Capture the cell that displays the provided text and extract its (x, y) central coordinate. 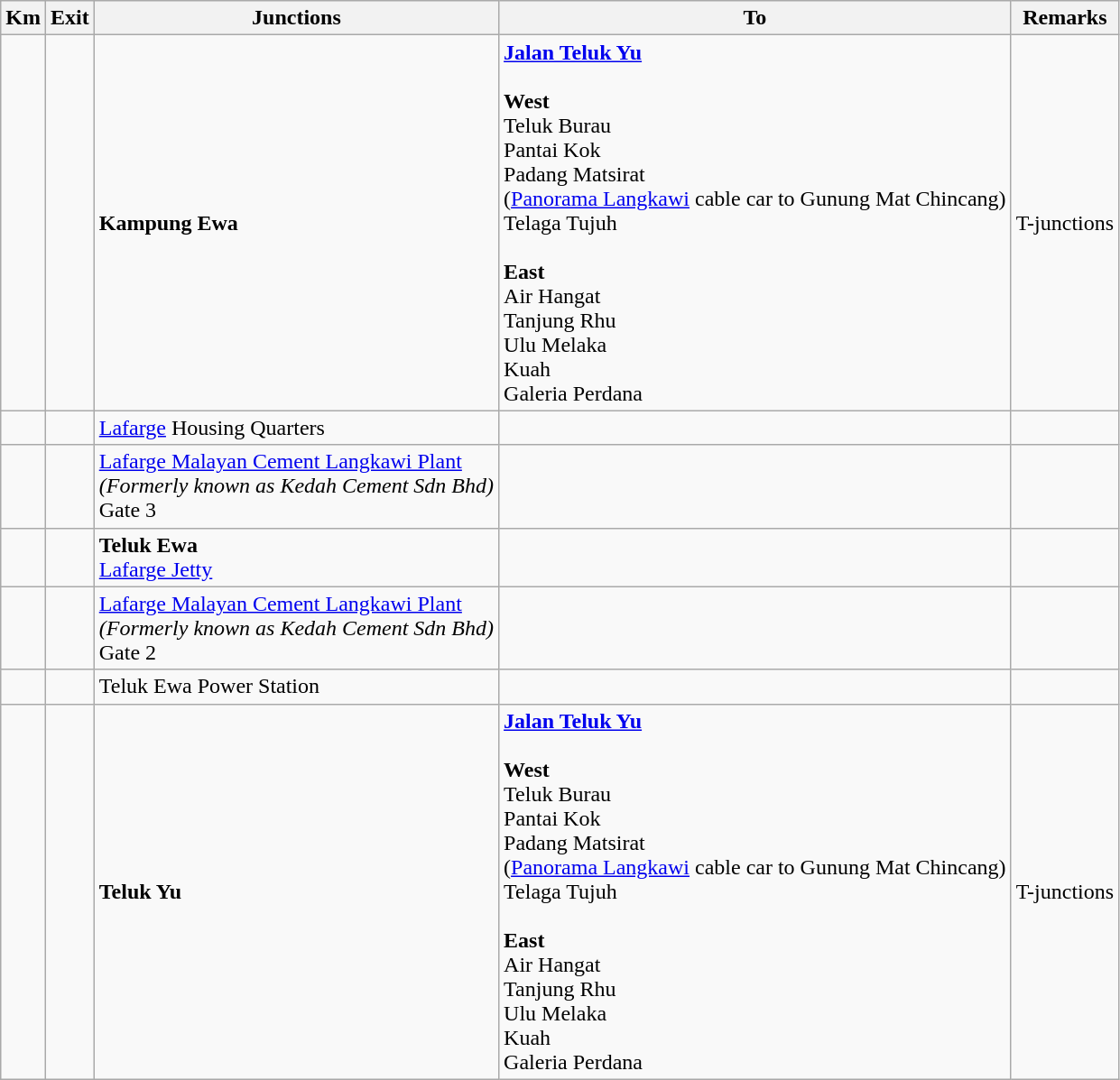
Lafarge Malayan Cement Langkawi Plant(Formerly known as Kedah Cement Sdn Bhd)Gate 3 (296, 486)
To (755, 18)
Lafarge Malayan Cement Langkawi Plant(Formerly known as Kedah Cement Sdn Bhd)Gate 2 (296, 628)
Teluk EwaLafarge Jetty (296, 558)
Teluk Yu (296, 891)
Lafarge Housing Quarters (296, 428)
Junctions (296, 18)
Exit (69, 18)
Remarks (1065, 18)
Teluk Ewa Power Station (296, 687)
Km (23, 18)
Kampung Ewa (296, 223)
